Identify which cell holds the provided text, then report its [X, Y] central coordinate. 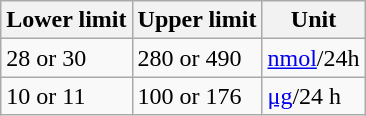
100 or 176 [197, 96]
28 or 30 [66, 58]
280 or 490 [197, 58]
10 or 11 [66, 96]
nmol/24h [314, 58]
Upper limit [197, 20]
Unit [314, 20]
μg/24 h [314, 96]
Lower limit [66, 20]
